Return (x, y) of the center of cell containing provided text 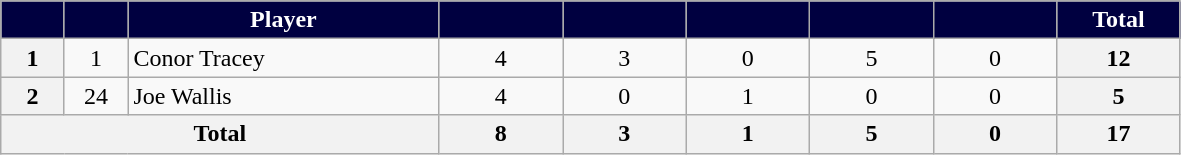
Joe Wallis (284, 96)
12 (1119, 58)
24 (96, 96)
Conor Tracey (284, 58)
Player (284, 20)
8 (501, 134)
17 (1119, 134)
2 (33, 96)
